Search for the cell housing the specified text and yield its (X, Y) center coordinate. 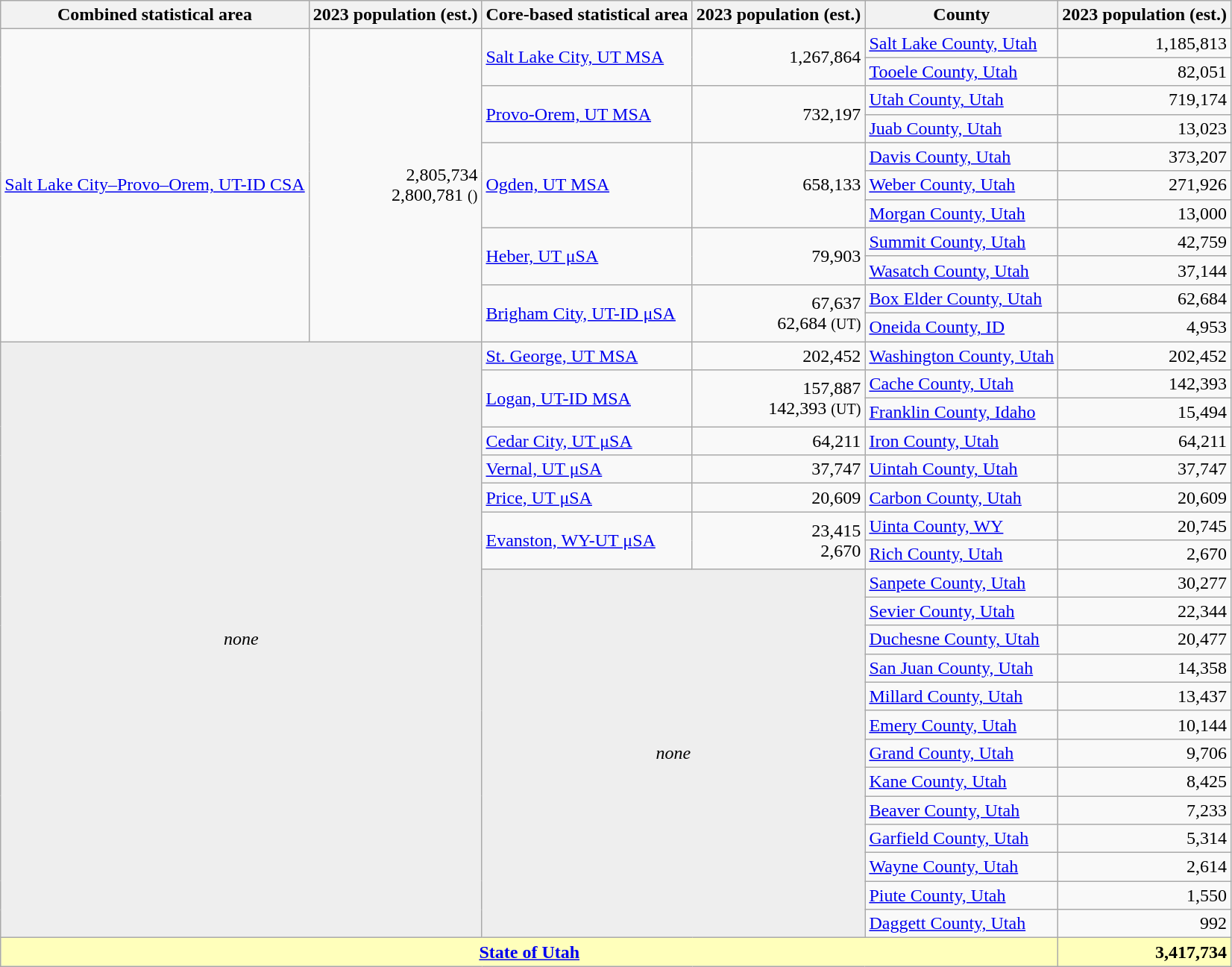
732,197 (779, 114)
Logan, UT-ID MSA (587, 398)
Uintah County, Utah (962, 469)
Cedar City, UT μSA (587, 441)
2,670 (1145, 554)
4,953 (1145, 327)
Vernal, UT μSA (587, 469)
Ogden, UT MSA (587, 185)
2,614 (1145, 867)
Weber County, Utah (962, 185)
Grand County, Utah (962, 753)
Heber, UT μSA (587, 256)
1,185,813 (1145, 43)
Davis County, Utah (962, 157)
22,344 (1145, 611)
Sanpete County, Utah (962, 583)
Core-based statistical area (587, 15)
10,144 (1145, 725)
Franklin County, Idaho (962, 413)
Sevier County, Utah (962, 611)
County (962, 15)
Combined statistical area (155, 15)
Wasatch County, Utah (962, 270)
State of Utah (529, 952)
Price, UT μSA (587, 498)
1,267,864 (779, 57)
St. George, UT MSA (587, 356)
Utah County, Utah (962, 100)
20,745 (1145, 526)
Uinta County, WY (962, 526)
373,207 (1145, 157)
5,314 (1145, 839)
271,926 (1145, 185)
Box Elder County, Utah (962, 298)
Emery County, Utah (962, 725)
Provo-Orem, UT MSA (587, 114)
Duchesne County, Utah (962, 639)
42,759 (1145, 242)
Salt Lake City–Provo–Orem, UT-ID CSA (155, 185)
Piute County, Utah (962, 895)
9,706 (1145, 753)
20,477 (1145, 639)
13,437 (1145, 696)
14,358 (1145, 668)
13,023 (1145, 128)
142,393 (1145, 384)
23,4152,670 (779, 540)
Millard County, Utah (962, 696)
157,887142,393 (UT) (779, 398)
Kane County, Utah (962, 781)
Juab County, Utah (962, 128)
15,494 (1145, 413)
992 (1145, 924)
Tooele County, Utah (962, 72)
37,144 (1145, 270)
Wayne County, Utah (962, 867)
Cache County, Utah (962, 384)
79,903 (779, 256)
Beaver County, Utah (962, 810)
1,550 (1145, 895)
Washington County, Utah (962, 356)
Salt Lake City, UT MSA (587, 57)
8,425 (1145, 781)
658,133 (779, 185)
Daggett County, Utah (962, 924)
Oneida County, ID (962, 327)
Rich County, Utah (962, 554)
62,684 (1145, 298)
13,000 (1145, 213)
Salt Lake County, Utah (962, 43)
Carbon County, Utah (962, 498)
3,417,734 (1145, 952)
67,63762,684 (UT) (779, 313)
Brigham City, UT-ID μSA (587, 313)
30,277 (1145, 583)
Morgan County, Utah (962, 213)
2,805,7342,800,781 () (395, 185)
Garfield County, Utah (962, 839)
Iron County, Utah (962, 441)
Evanston, WY-UT μSA (587, 540)
7,233 (1145, 810)
719,174 (1145, 100)
82,051 (1145, 72)
San Juan County, Utah (962, 668)
Summit County, Utah (962, 242)
